Provide the [X, Y] coordinate of the cell's center where the given text is located.  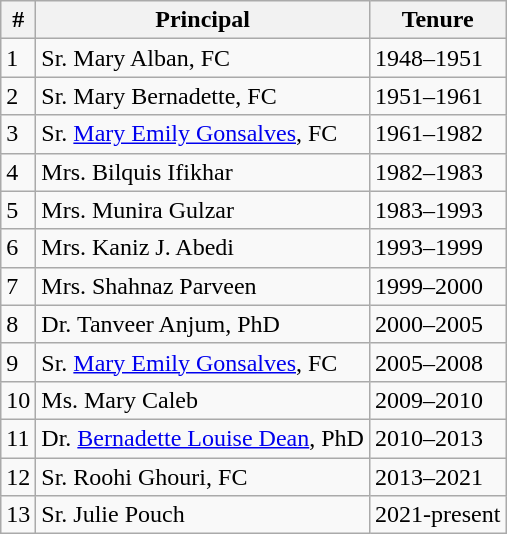
Dr. Bernadette Louise Dean, PhD [203, 438]
4 [18, 172]
2 [18, 96]
5 [18, 210]
1982–1983 [437, 172]
Principal [203, 20]
2013–2021 [437, 477]
2009–2010 [437, 400]
2010–2013 [437, 438]
Sr. Mary Bernadette, FC [203, 96]
Mrs. Bilquis Ifikhar [203, 172]
# [18, 20]
1983–1993 [437, 210]
10 [18, 400]
Mrs. Munira Gulzar [203, 210]
1961–1982 [437, 134]
1948–1951 [437, 58]
Sr. Roohi Ghouri, FC [203, 477]
1993–1999 [437, 248]
Mrs. Kaniz J. Abedi [203, 248]
7 [18, 286]
Ms. Mary Caleb [203, 400]
8 [18, 324]
11 [18, 438]
1999–2000 [437, 286]
Dr. Tanveer Anjum, PhD [203, 324]
2005–2008 [437, 362]
Sr. Julie Pouch [203, 515]
1 [18, 58]
Sr. Mary Alban, FC [203, 58]
Tenure [437, 20]
9 [18, 362]
3 [18, 134]
6 [18, 248]
1951–1961 [437, 96]
2000–2005 [437, 324]
13 [18, 515]
Mrs. Shahnaz Parveen [203, 286]
2021-present [437, 515]
12 [18, 477]
